From the cell containing the given text, extract its center point as (x, y) coordinate. 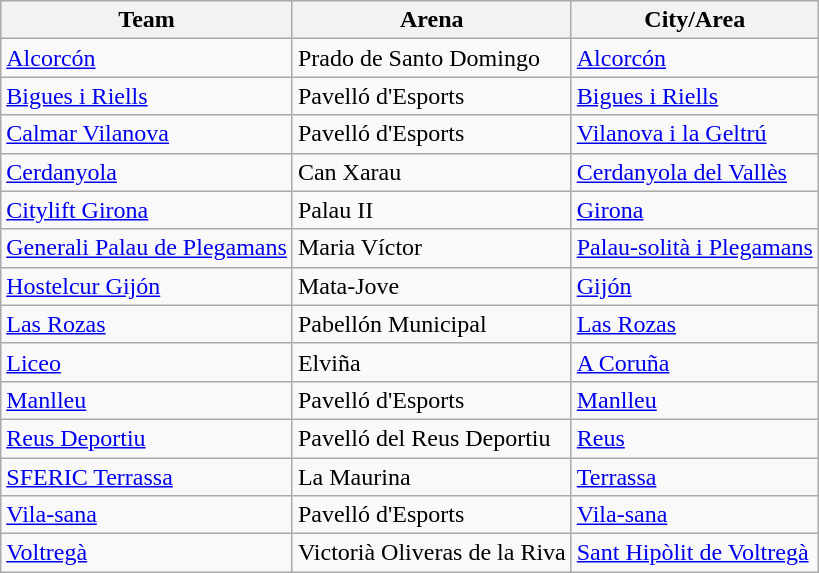
Generali Palau de Plegamans (147, 248)
Cerdanyola del Vallès (694, 172)
Palau-solità i Plegamans (694, 248)
Team (147, 20)
Mata-Jove (432, 286)
Gijón (694, 286)
Hostelcur Gijón (147, 286)
Vilanova i la Geltrú (694, 134)
Pabellón Municipal (432, 324)
Terrassa (694, 477)
City/Area (694, 20)
A Coruña (694, 362)
Liceo (147, 362)
Can Xarau (432, 172)
SFERIC Terrassa (147, 477)
Reus (694, 438)
Citylift Girona (147, 210)
Calmar Vilanova (147, 134)
Voltregà (147, 553)
Prado de Santo Domingo (432, 58)
Sant Hipòlit de Voltregà (694, 553)
La Maurina (432, 477)
Girona (694, 210)
Cerdanyola (147, 172)
Pavelló del Reus Deportiu (432, 438)
Victorià Oliveras de la Riva (432, 553)
Palau II (432, 210)
Elviña (432, 362)
Reus Deportiu (147, 438)
Arena (432, 20)
Maria Víctor (432, 248)
